Locate the cell with the specified text and output its [x, y] center coordinate. 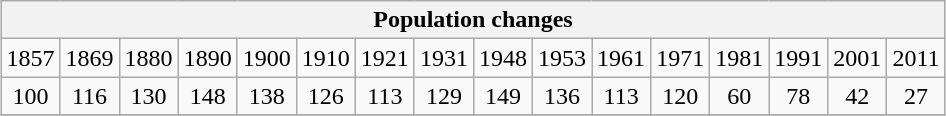
1869 [90, 58]
2001 [858, 58]
126 [326, 96]
1948 [502, 58]
1921 [384, 58]
78 [798, 96]
1981 [740, 58]
2011 [916, 58]
60 [740, 96]
1961 [622, 58]
42 [858, 96]
1971 [680, 58]
Population changes [473, 20]
120 [680, 96]
149 [502, 96]
1857 [30, 58]
1991 [798, 58]
138 [266, 96]
27 [916, 96]
1900 [266, 58]
148 [208, 96]
116 [90, 96]
1890 [208, 58]
100 [30, 96]
1880 [148, 58]
136 [562, 96]
129 [444, 96]
130 [148, 96]
1910 [326, 58]
1931 [444, 58]
1953 [562, 58]
